Determine the [x, y] coordinate at the center of the cell enclosing the given text.  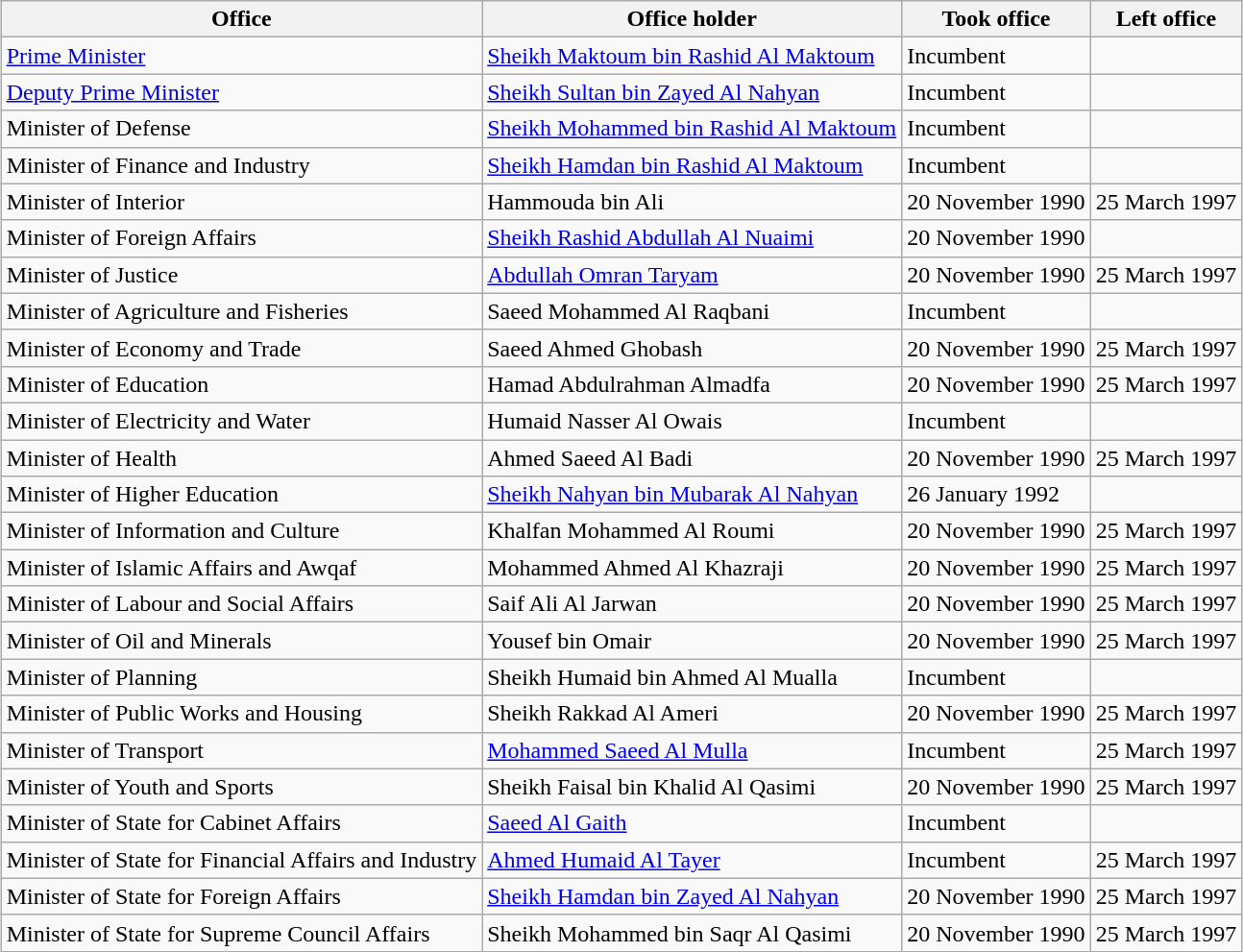
Sheikh Humaid bin Ahmed Al Mualla [692, 677]
Office holder [692, 19]
Ahmed Humaid Al Tayer [692, 860]
Sheikh Rakkad Al Ameri [692, 714]
Mohammed Saeed Al Mulla [692, 750]
Minister of Transport [242, 750]
Sheikh Hamdan bin Zayed Al Nahyan [692, 896]
Minister of State for Foreign Affairs [242, 896]
Mohammed Ahmed Al Khazraji [692, 568]
Minister of Planning [242, 677]
Deputy Prime Minister [242, 92]
Sheikh Faisal bin Khalid Al Qasimi [692, 787]
Minister of Finance and Industry [242, 165]
Took office [996, 19]
Saeed Mohammed Al Raqbani [692, 311]
Humaid Nasser Al Owais [692, 421]
Sheikh Sultan bin Zayed Al Nahyan [692, 92]
Abdullah Omran Taryam [692, 275]
Minister of Interior [242, 202]
Hammouda bin Ali [692, 202]
Minister of Oil and Minerals [242, 641]
Sheikh Mohammed bin Saqr Al Qasimi [692, 933]
Saeed Al Gaith [692, 823]
Hamad Abdulrahman Almadfa [692, 384]
Minister of Labour and Social Affairs [242, 604]
Sheikh Nahyan bin Mubarak Al Nahyan [692, 495]
Minister of Islamic Affairs and Awqaf [242, 568]
Sheikh Hamdan bin Rashid Al Maktoum [692, 165]
Ahmed Saeed Al Badi [692, 458]
Sheikh Rashid Abdullah Al Nuaimi [692, 238]
Minister of Information and Culture [242, 531]
Minister of Public Works and Housing [242, 714]
Minister of State for Financial Affairs and Industry [242, 860]
Minister of State for Supreme Council Affairs [242, 933]
Minister of Education [242, 384]
Office [242, 19]
Sheikh Mohammed bin Rashid Al Maktoum [692, 129]
Minister of Economy and Trade [242, 348]
Minister of Electricity and Water [242, 421]
Minister of Health [242, 458]
Saeed Ahmed Ghobash [692, 348]
Yousef bin Omair [692, 641]
Khalfan Mohammed Al Roumi [692, 531]
Minister of Higher Education [242, 495]
Minister of State for Cabinet Affairs [242, 823]
Saif Ali Al Jarwan [692, 604]
26 January 1992 [996, 495]
Minister of Youth and Sports [242, 787]
Prime Minister [242, 56]
Sheikh Maktoum bin Rashid Al Maktoum [692, 56]
Minister of Agriculture and Fisheries [242, 311]
Minister of Defense [242, 129]
Left office [1166, 19]
Minister of Justice [242, 275]
Minister of Foreign Affairs [242, 238]
